Return [x, y] of the center of cell containing provided text 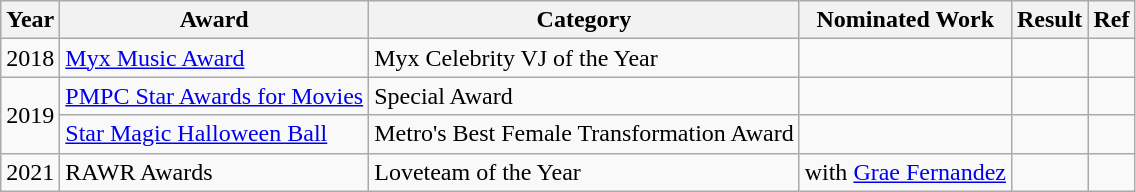
Category [584, 20]
Myx Celebrity VJ of the Year [584, 58]
Special Award [584, 96]
with Grae Fernandez [905, 172]
2019 [30, 115]
Myx Music Award [214, 58]
Star Magic Halloween Ball [214, 134]
RAWR Awards [214, 172]
Ref [1112, 20]
Year [30, 20]
PMPC Star Awards for Movies [214, 96]
Result [1049, 20]
Nominated Work [905, 20]
2018 [30, 58]
Loveteam of the Year [584, 172]
Metro's Best Female Transformation Award [584, 134]
2021 [30, 172]
Award [214, 20]
